Capture the cell that displays the provided text and extract its (x, y) central coordinate. 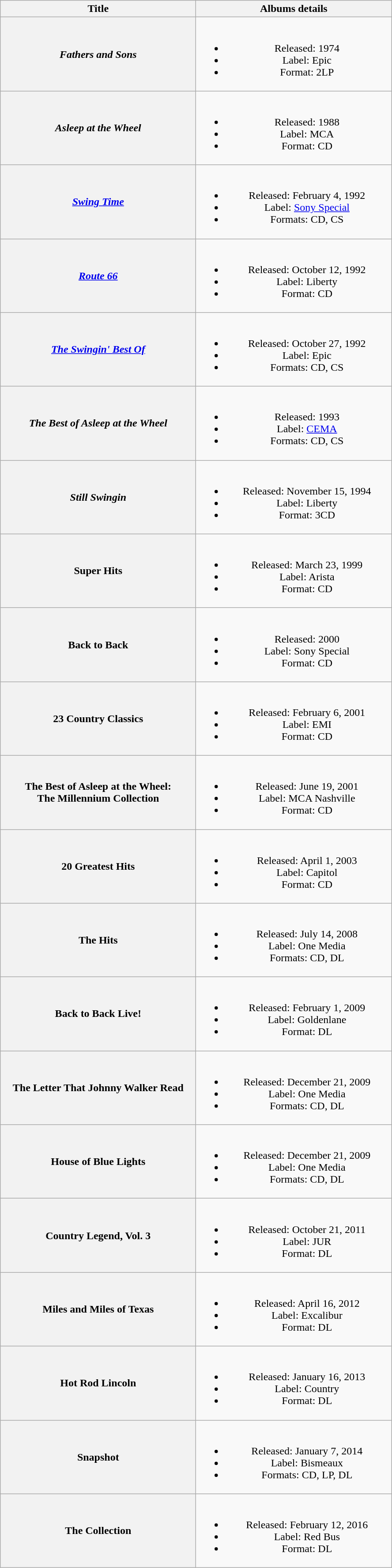
Released: July 14, 2008Label: One MediaFormats: CD, DL (294, 940)
Swing Time (98, 202)
Super Hits (98, 571)
Released: February 1, 2009Label: GoldenlaneFormat: DL (294, 1014)
Route 66 (98, 276)
Released: 1988Label: MCAFormat: CD (294, 128)
Released: October 27, 1992Label: EpicFormats: CD, CS (294, 349)
Released: January 16, 2013Label: CountryFormat: DL (294, 1383)
Released: February 12, 2016Label: Red BusFormat: DL (294, 1531)
23 Country Classics (98, 719)
Title (98, 9)
Released: June 19, 2001Label: MCA NashvilleFormat: CD (294, 792)
The Hits (98, 940)
The Swingin' Best Of (98, 349)
Released: 1974Label: EpicFormat: 2LP (294, 54)
Fathers and Sons (98, 54)
Released: April 16, 2012Label: ExcaliburFormat: DL (294, 1309)
Released: February 6, 2001Label: EMIFormat: CD (294, 719)
Still Swingin (98, 497)
Country Legend, Vol. 3 (98, 1236)
Released: February 4, 1992Label: Sony SpecialFormats: CD, CS (294, 202)
Miles and Miles of Texas (98, 1309)
Released: 2000Label: Sony SpecialFormat: CD (294, 644)
Asleep at the Wheel (98, 128)
Released: April 1, 2003Label: CapitolFormat: CD (294, 866)
Albums details (294, 9)
Back to Back (98, 644)
Released: January 7, 2014Label: BismeauxFormats: CD, LP, DL (294, 1457)
The Best of Asleep at the Wheel:The Millennium Collection (98, 792)
Back to Back Live! (98, 1014)
Snapshot (98, 1457)
The Letter That Johnny Walker Read (98, 1088)
Released: October 21, 2011Label: JURFormat: DL (294, 1236)
The Best of Asleep at the Wheel (98, 423)
20 Greatest Hits (98, 866)
Released: March 23, 1999Label: AristaFormat: CD (294, 571)
Released: November 15, 1994Label: LibertyFormat: 3CD (294, 497)
House of Blue Lights (98, 1161)
Hot Rod Lincoln (98, 1383)
Released: October 12, 1992Label: LibertyFormat: CD (294, 276)
The Collection (98, 1531)
Released: 1993Label: CEMAFormats: CD, CS (294, 423)
